Capture the cell that displays the provided text and extract its (X, Y) central coordinate. 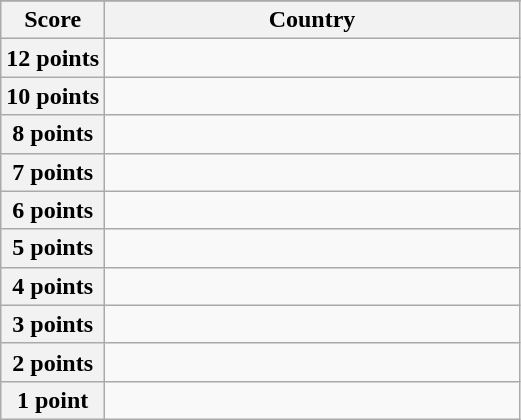
7 points (53, 172)
12 points (53, 58)
6 points (53, 210)
2 points (53, 362)
3 points (53, 324)
Score (53, 20)
10 points (53, 96)
4 points (53, 286)
1 point (53, 400)
8 points (53, 134)
Country (312, 20)
5 points (53, 248)
